Output the (x, y) coordinate of the center of the cell containing the given text.  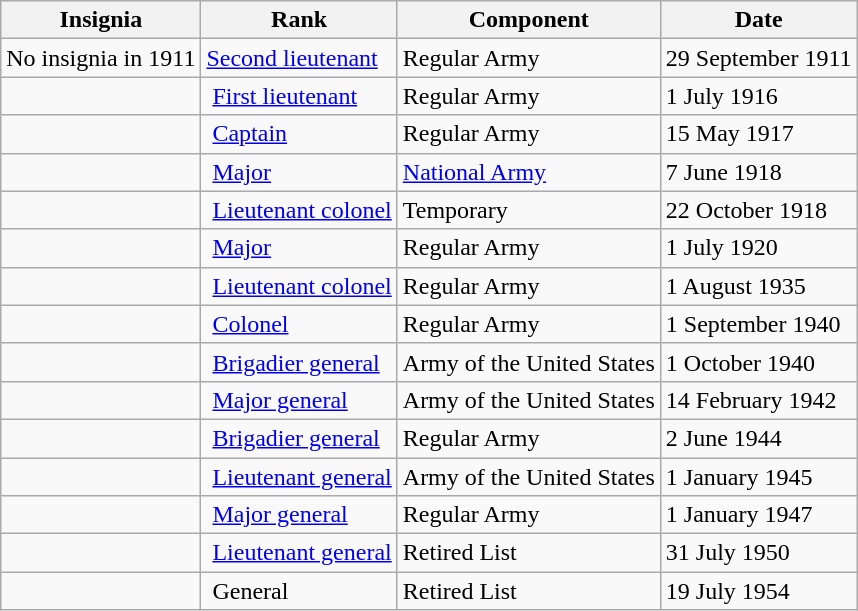
Insignia (101, 20)
1 September 1940 (758, 324)
1 October 1940 (758, 362)
31 July 1950 (758, 553)
1 January 1947 (758, 515)
2 June 1944 (758, 438)
15 May 1917 (758, 134)
Component (528, 20)
General (299, 591)
First lieutenant (299, 96)
Date (758, 20)
19 July 1954 (758, 591)
7 June 1918 (758, 172)
22 October 1918 (758, 210)
Rank (299, 20)
Captain (299, 134)
National Army (528, 172)
29 September 1911 (758, 58)
Colonel (299, 324)
No insignia in 1911 (101, 58)
Temporary (528, 210)
1 July 1920 (758, 248)
1 July 1916 (758, 96)
1 January 1945 (758, 477)
Second lieutenant (299, 58)
1 August 1935 (758, 286)
14 February 1942 (758, 400)
